Provide the [x, y] coordinate of the cell's center where the given text is located.  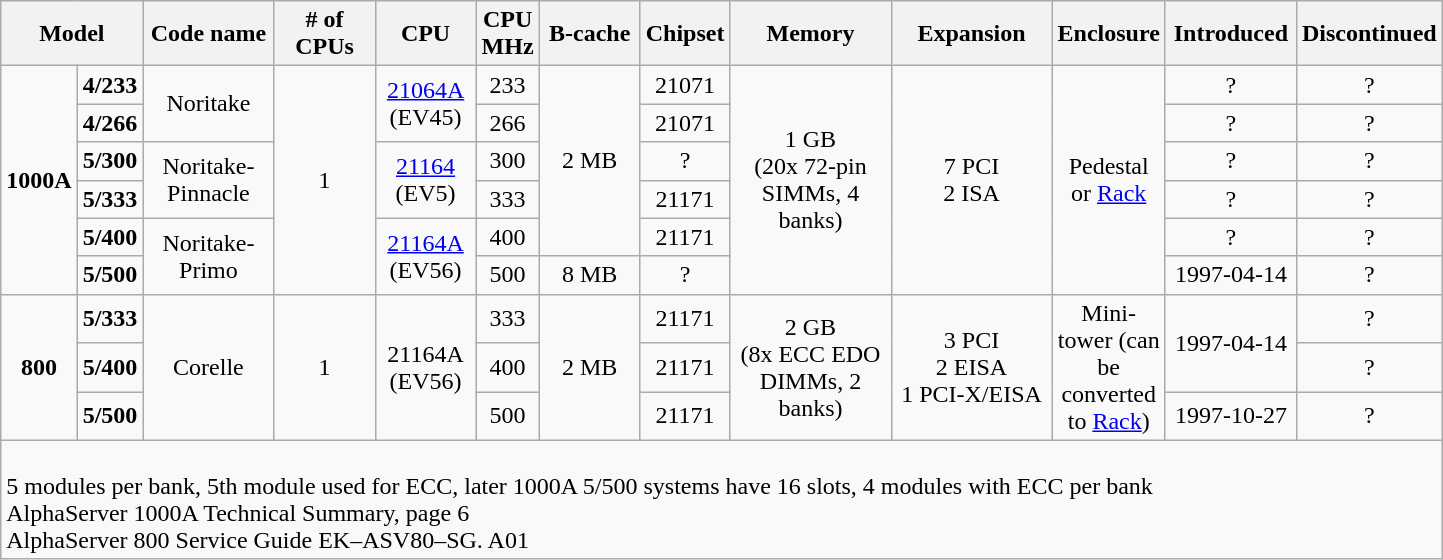
Chipset [685, 34]
Noritake-Primo [208, 256]
3 PCI 2 EISA 1 PCI-X/EISA [972, 367]
CPU [426, 34]
2 GB (8x ECC EDO DIMMs, 2 banks) [810, 367]
Discontinued [1369, 34]
Memory [810, 34]
7 PCI 2 ISA [972, 180]
5/300 [110, 161]
233 [508, 85]
Introduced [1230, 34]
Corelle [208, 367]
8 MB [590, 275]
1 GB (20x 72-pin SIMMs, 4 banks) [810, 180]
Noritake-Pinnacle [208, 180]
4/266 [110, 123]
Expansion [972, 34]
CPU MHz [508, 34]
Code name [208, 34]
800 [39, 367]
1997-10-27 [1230, 416]
21164 (EV5) [426, 180]
# of CPUs [324, 34]
300 [508, 161]
4/233 [110, 85]
1000A [39, 180]
Pedestal or Rack [1108, 180]
B-cache [590, 34]
Noritake [208, 104]
Enclosure [1108, 34]
266 [508, 123]
Mini-tower (can be converted to Rack) [1108, 367]
Model [72, 34]
21064A (EV45) [426, 104]
